Find where the given text appears and provide that cell's center as [x, y] coordinate. 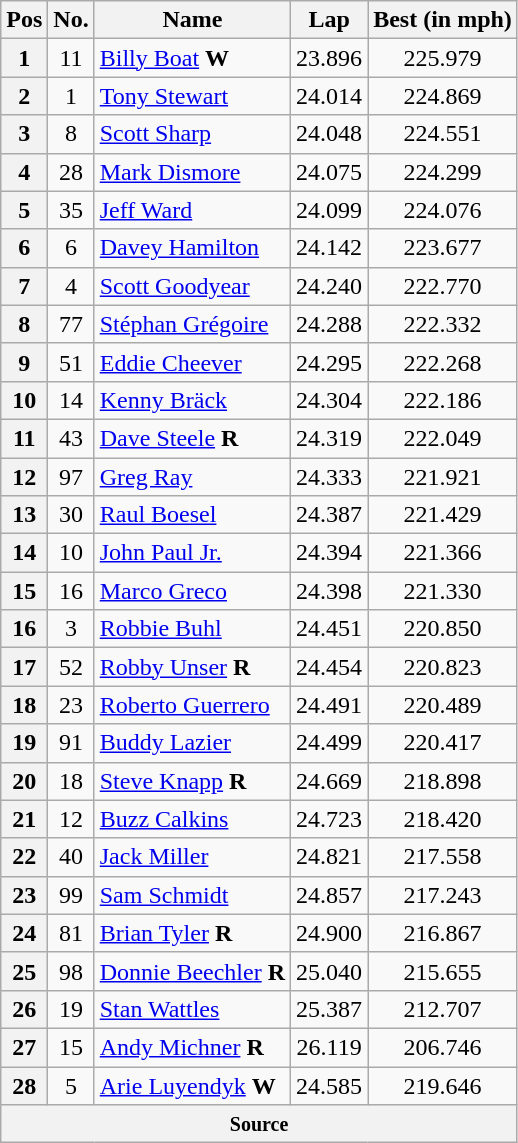
Buzz Calkins [192, 819]
212.707 [443, 1009]
Brian Tyler R [192, 933]
Stéphan Grégoire [192, 324]
220.850 [443, 629]
24.454 [330, 667]
Roberto Guerrero [192, 705]
Jack Miller [192, 857]
24.394 [330, 553]
223.677 [443, 248]
224.869 [443, 96]
24.142 [330, 248]
224.076 [443, 210]
222.770 [443, 286]
217.558 [443, 857]
9 [24, 362]
222.186 [443, 400]
81 [71, 933]
Davey Hamilton [192, 248]
52 [71, 667]
219.646 [443, 1085]
220.823 [443, 667]
24.821 [330, 857]
77 [71, 324]
51 [71, 362]
225.979 [443, 58]
No. [71, 20]
206.746 [443, 1047]
24.723 [330, 819]
Name [192, 20]
24.669 [330, 781]
Scott Sharp [192, 134]
Pos [24, 20]
24.319 [330, 438]
40 [71, 857]
24.240 [330, 286]
Best (in mph) [443, 20]
224.299 [443, 172]
Sam Schmidt [192, 895]
Jeff Ward [192, 210]
Tony Stewart [192, 96]
Robby Unser R [192, 667]
Raul Boesel [192, 515]
99 [71, 895]
25.040 [330, 971]
221.366 [443, 553]
Source [260, 1124]
Steve Knapp R [192, 781]
Billy Boat W [192, 58]
24.491 [330, 705]
24 [24, 933]
24.900 [330, 933]
24.304 [330, 400]
24.288 [330, 324]
216.867 [443, 933]
Arie Luyendyk W [192, 1085]
27 [24, 1047]
24.333 [330, 477]
91 [71, 743]
35 [71, 210]
97 [71, 477]
Marco Greco [192, 591]
25 [24, 971]
218.898 [443, 781]
217.243 [443, 895]
22 [24, 857]
13 [24, 515]
222.049 [443, 438]
24.387 [330, 515]
Kenny Bräck [192, 400]
30 [71, 515]
24.075 [330, 172]
224.551 [443, 134]
26.119 [330, 1047]
220.417 [443, 743]
24.014 [330, 96]
2 [24, 96]
43 [71, 438]
Stan Wattles [192, 1009]
Scott Goodyear [192, 286]
222.332 [443, 324]
24.099 [330, 210]
23.896 [330, 58]
24.398 [330, 591]
221.921 [443, 477]
7 [24, 286]
24.048 [330, 134]
98 [71, 971]
24.295 [330, 362]
24.451 [330, 629]
Buddy Lazier [192, 743]
24.585 [330, 1085]
222.268 [443, 362]
25.387 [330, 1009]
24.857 [330, 895]
John Paul Jr. [192, 553]
220.489 [443, 705]
Eddie Cheever [192, 362]
21 [24, 819]
24.499 [330, 743]
17 [24, 667]
221.330 [443, 591]
20 [24, 781]
Greg Ray [192, 477]
Robbie Buhl [192, 629]
Dave Steele R [192, 438]
221.429 [443, 515]
Mark Dismore [192, 172]
26 [24, 1009]
215.655 [443, 971]
Lap [330, 20]
Andy Michner R [192, 1047]
Donnie Beechler R [192, 971]
218.420 [443, 819]
